Scan for the cell matching the given text and deliver its [X, Y] coordinate at center. 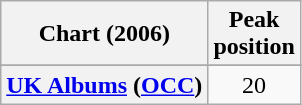
Peak position [254, 34]
20 [254, 85]
Chart (2006) [104, 34]
UK Albums (OCC) [104, 85]
